For the text-containing cell, return its midpoint in [x, y] coordinate format. 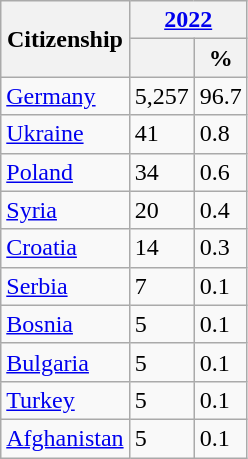
Afghanistan [65, 438]
Poland [65, 172]
34 [162, 172]
% [220, 58]
0.6 [220, 172]
Croatia [65, 248]
Bosnia [65, 324]
0.4 [220, 210]
0.3 [220, 248]
Turkey [65, 400]
14 [162, 248]
Citizenship [65, 39]
7 [162, 286]
Ukraine [65, 134]
0.8 [220, 134]
Bulgaria [65, 362]
96.7 [220, 96]
20 [162, 210]
41 [162, 134]
2022 [188, 20]
5,257 [162, 96]
Syria [65, 210]
Germany [65, 96]
Serbia [65, 286]
